Detect which cell encompasses the target text, then output its (X, Y) center coordinate. 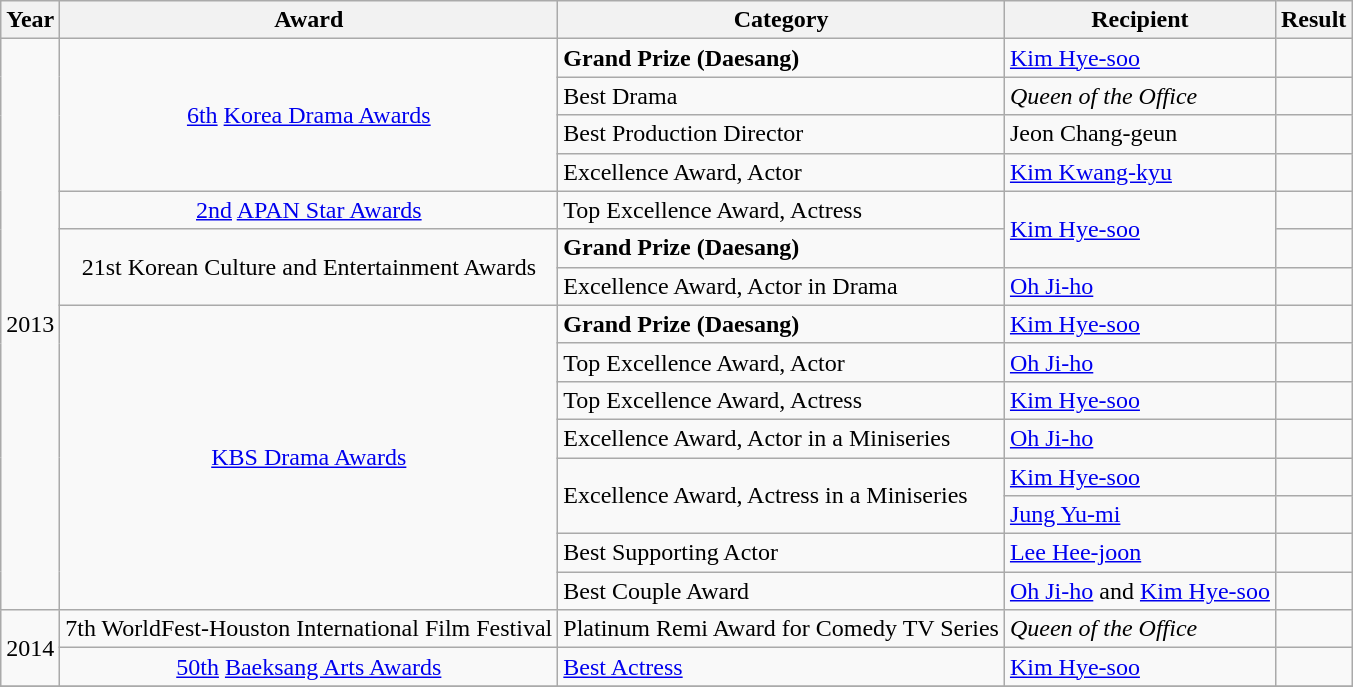
Recipient (1140, 20)
2013 (30, 324)
KBS Drama Awards (309, 457)
Top Excellence Award, Actor (782, 362)
Best Supporting Actor (782, 553)
Oh Ji-ho and Kim Hye-soo (1140, 591)
2nd APAN Star Awards (309, 210)
Jung Yu-mi (1140, 515)
Best Actress (782, 667)
Category (782, 20)
Year (30, 20)
2014 (30, 648)
6th Korea Drama Awards (309, 115)
Excellence Award, Actor in a Miniseries (782, 438)
7th WorldFest-Houston International Film Festival (309, 629)
Excellence Award, Actress in a Miniseries (782, 496)
Excellence Award, Actor in Drama (782, 286)
Best Production Director (782, 134)
50th Baeksang Arts Awards (309, 667)
Lee Hee-joon (1140, 553)
Jeon Chang-geun (1140, 134)
Best Drama (782, 96)
Platinum Remi Award for Comedy TV Series (782, 629)
21st Korean Culture and Entertainment Awards (309, 267)
Result (1313, 20)
Excellence Award, Actor (782, 172)
Award (309, 20)
Kim Kwang-kyu (1140, 172)
Best Couple Award (782, 591)
